Return the [x, y] coordinate for the center point of the cell that contains the specified text.  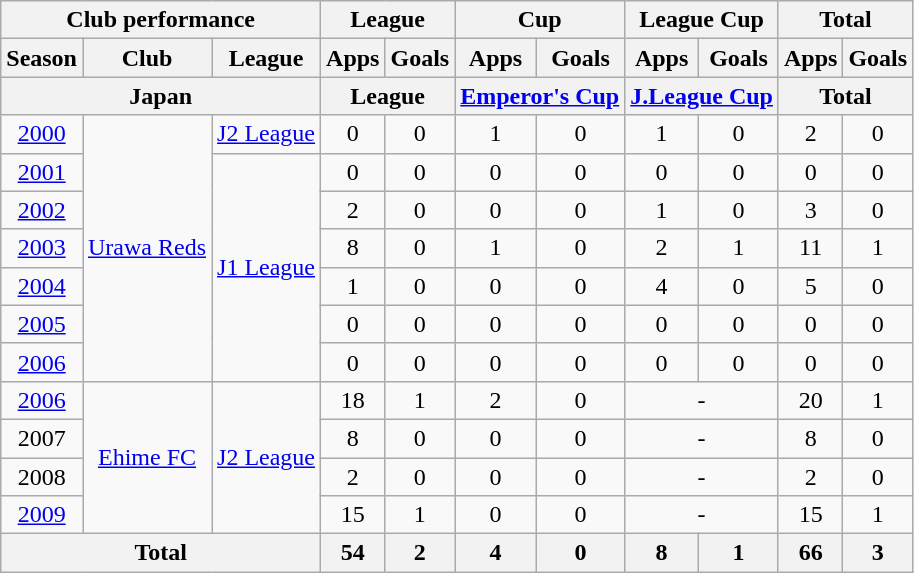
Emperor's Cup [540, 96]
2000 [42, 134]
2007 [42, 438]
2001 [42, 172]
2005 [42, 324]
Club [146, 58]
18 [353, 400]
20 [810, 400]
Japan [161, 96]
Season [42, 58]
League Cup [702, 20]
2003 [42, 248]
2004 [42, 286]
54 [353, 553]
2009 [42, 515]
Ehime FC [146, 457]
Urawa Reds [146, 248]
J1 League [266, 267]
11 [810, 248]
2002 [42, 210]
J.League Cup [702, 96]
2008 [42, 477]
5 [810, 286]
Club performance [161, 20]
66 [810, 553]
Cup [540, 20]
